Capture the cell that displays the provided text and extract its (X, Y) central coordinate. 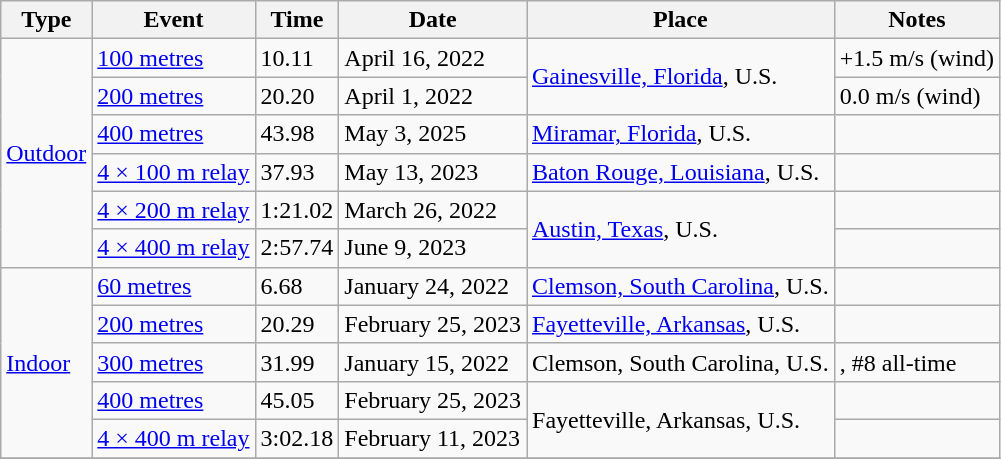
May 3, 2025 (433, 134)
10.11 (297, 58)
Date (433, 20)
Gainesville, Florida, U.S. (680, 77)
Time (297, 20)
3:02.18 (297, 438)
45.05 (297, 400)
, #8 all-time (916, 362)
Baton Rouge, Louisiana, U.S. (680, 172)
60 metres (174, 286)
Notes (916, 20)
April 16, 2022 (433, 58)
May 13, 2023 (433, 172)
Outdoor (46, 153)
Indoor (46, 362)
4 × 100 m relay (174, 172)
Event (174, 20)
Miramar, Florida, U.S. (680, 134)
6.68 (297, 286)
March 26, 2022 (433, 210)
February 11, 2023 (433, 438)
June 9, 2023 (433, 248)
300 metres (174, 362)
20.20 (297, 96)
37.93 (297, 172)
43.98 (297, 134)
4 × 200 m relay (174, 210)
0.0 m/s (wind) (916, 96)
2:57.74 (297, 248)
January 24, 2022 (433, 286)
April 1, 2022 (433, 96)
31.99 (297, 362)
January 15, 2022 (433, 362)
+1.5 m/s (wind) (916, 58)
Type (46, 20)
Place (680, 20)
20.29 (297, 324)
Austin, Texas, U.S. (680, 229)
1:21.02 (297, 210)
100 metres (174, 58)
